Scan for the cell matching the given text and deliver its (x, y) coordinate at center. 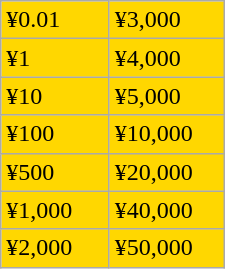
¥2,000 (56, 248)
¥0.01 (56, 20)
¥1,000 (56, 210)
¥10 (56, 96)
¥5,000 (166, 96)
¥500 (56, 172)
¥40,000 (166, 210)
¥3,000 (166, 20)
¥10,000 (166, 134)
¥50,000 (166, 248)
¥100 (56, 134)
¥1 (56, 58)
¥4,000 (166, 58)
¥20,000 (166, 172)
